For the text-containing cell, return its midpoint in (X, Y) coordinate format. 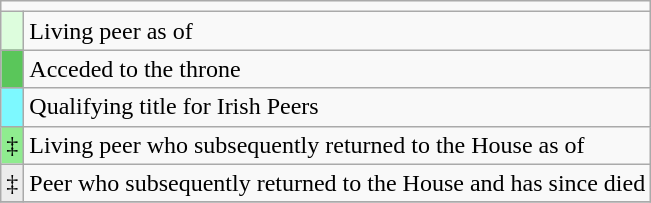
Acceded to the throne (338, 69)
Peer who subsequently returned to the House and has since died (338, 183)
Qualifying title for Irish Peers (338, 107)
Living peer as of (338, 31)
Living peer who subsequently returned to the House as of (338, 145)
